Return the (x, y) coordinate for the center point of the cell that contains the specified text.  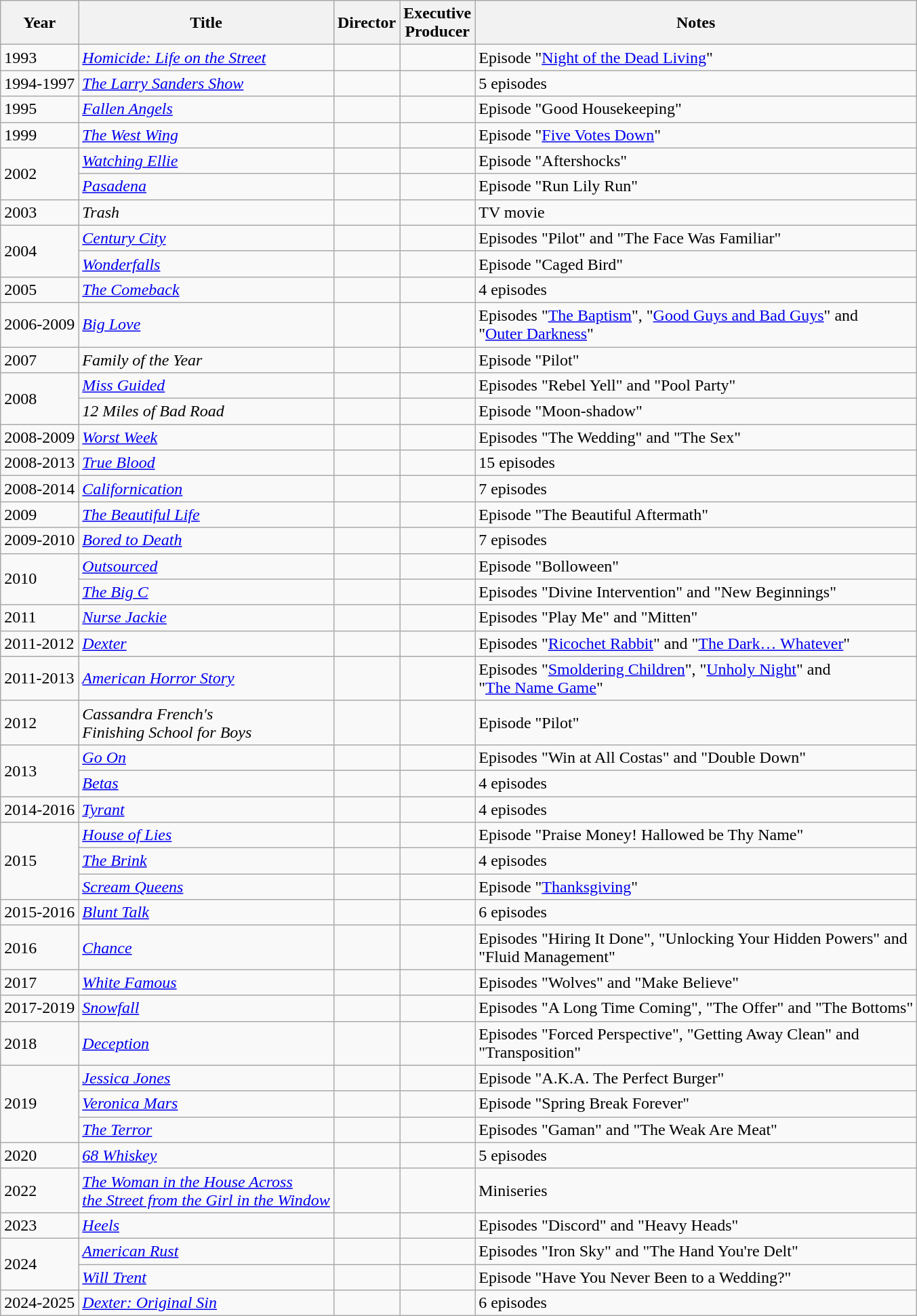
The Terror (206, 1130)
Family of the Year (206, 360)
1999 (39, 135)
Nurse Jackie (206, 618)
2018 (39, 1043)
Episodes "Gaman" and "The Weak Are Meat" (696, 1130)
Episodes "Rebel Yell" and "Pool Party" (696, 386)
1993 (39, 58)
2008-2013 (39, 463)
Wonderfalls (206, 264)
2013 (39, 770)
2022 (39, 1191)
Miniseries (696, 1191)
2006-2009 (39, 324)
Episode "Caged Bird" (696, 264)
Go On (206, 757)
Episodes "A Long Time Coming", "The Offer" and "The Bottoms" (696, 1008)
Episodes "Play Me" and "Mitten" (696, 618)
The Big C (206, 592)
Episode "Aftershocks" (696, 161)
Californication (206, 489)
Episodes "Hiring It Done", "Unlocking Your Hidden Powers" and"Fluid Management" (696, 948)
Episodes "Forced Perspective", "Getting Away Clean" and"Transposition" (696, 1043)
2008-2009 (39, 437)
The West Wing (206, 135)
Episodes "Pilot" and "The Face Was Familiar" (696, 238)
2011-2013 (39, 678)
Episodes "Discord" and "Heavy Heads" (696, 1225)
Episode "Praise Money! Hallowed be Thy Name" (696, 835)
2010 (39, 579)
Century City (206, 238)
Episodes "Iron Sky" and "The Hand You're Delt" (696, 1251)
Episodes "The Baptism", "Good Guys and Bad Guys" and "Outer Darkness" (696, 324)
Blunt Talk (206, 913)
Scream Queens (206, 887)
White Famous (206, 982)
2017 (39, 982)
Snowfall (206, 1008)
Notes (696, 23)
Bored to Death (206, 540)
2008-2014 (39, 489)
Pasadena (206, 186)
2007 (39, 360)
Episode "Good Housekeeping" (696, 109)
Episodes "The Wedding" and "The Sex" (696, 437)
The Beautiful Life (206, 515)
2023 (39, 1225)
2024 (39, 1264)
2017-2019 (39, 1008)
Director (366, 23)
Episode "Night of the Dead Living" (696, 58)
2004 (39, 251)
Big Love (206, 324)
American Rust (206, 1251)
Episode "A.K.A. The Perfect Burger" (696, 1078)
Trash (206, 212)
Episode "Moon-shadow" (696, 412)
Deception (206, 1043)
Episode "Spring Break Forever" (696, 1104)
2015-2016 (39, 913)
2003 (39, 212)
TV movie (696, 212)
2008 (39, 399)
Episodes "Win at All Costas" and "Double Down" (696, 757)
2016 (39, 948)
Year (39, 23)
American Horror Story (206, 678)
Homicide: Life on the Street (206, 58)
2012 (39, 723)
15 episodes (696, 463)
Miss Guided (206, 386)
12 Miles of Bad Road (206, 412)
Episode "Five Votes Down" (696, 135)
The Woman in the House Acrossthe Street from the Girl in the Window (206, 1191)
The Larry Sanders Show (206, 83)
Veronica Mars (206, 1104)
Title (206, 23)
Cassandra French'sFinishing School for Boys (206, 723)
ExecutiveProducer (438, 23)
2020 (39, 1155)
2024-2025 (39, 1303)
Worst Week (206, 437)
House of Lies (206, 835)
2015 (39, 861)
2019 (39, 1104)
2009-2010 (39, 540)
Episodes "Ricochet Rabbit" and "The Dark… Whatever" (696, 643)
The Brink (206, 861)
Episode "Run Lily Run" (696, 186)
Episode "Thanksgiving" (696, 887)
1995 (39, 109)
Dexter (206, 643)
True Blood (206, 463)
Episode "Bolloween" (696, 566)
2014-2016 (39, 809)
2009 (39, 515)
Episode "The Beautiful Aftermath" (696, 515)
Watching Ellie (206, 161)
2011-2012 (39, 643)
Episodes "Smoldering Children", "Unholy Night" and"The Name Game" (696, 678)
2002 (39, 174)
2005 (39, 290)
Fallen Angels (206, 109)
Tyrant (206, 809)
Jessica Jones (206, 1078)
The Comeback (206, 290)
Episode "Have You Never Been to a Wedding?" (696, 1277)
68 Whiskey (206, 1155)
2011 (39, 618)
Will Trent (206, 1277)
Heels (206, 1225)
Episodes "Divine Intervention" and "New Beginnings" (696, 592)
Chance (206, 948)
Episodes "Wolves" and "Make Believe" (696, 982)
Outsourced (206, 566)
Betas (206, 783)
Dexter: Original Sin (206, 1303)
1994-1997 (39, 83)
